Return the (x, y) coordinate for the center point of the cell that contains the specified text.  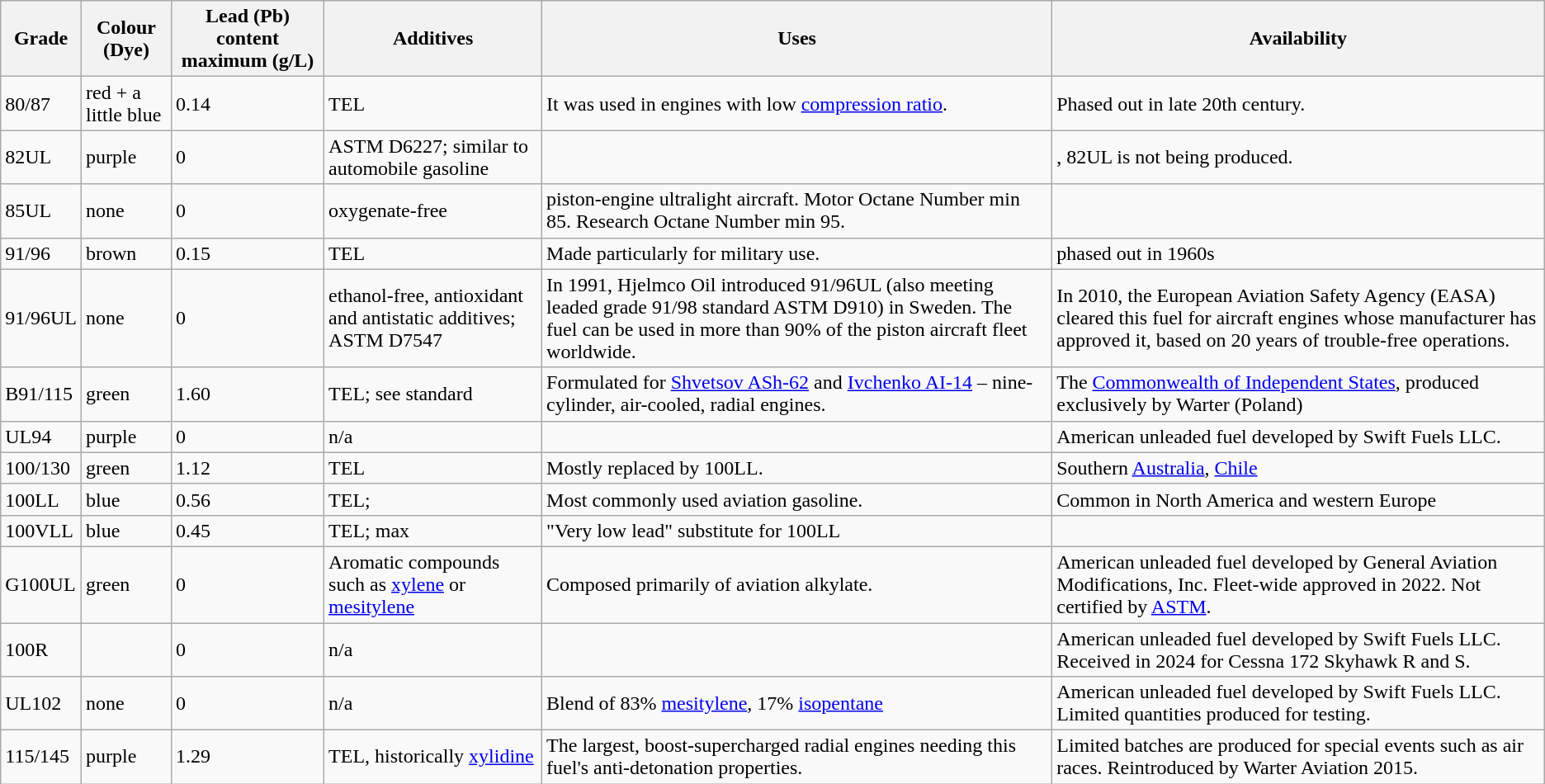
Made particularly for military use. (797, 253)
Most commonly used aviation gasoline. (797, 499)
G100UL (41, 584)
100/130 (41, 468)
Composed primarily of aviation alkylate. (797, 584)
91/96UL (41, 319)
Lead (Pb) content maximum (g/L) (248, 39)
82UL (41, 157)
Grade (41, 39)
100LL (41, 499)
0.14 (248, 104)
TEL, historically xylidine (433, 758)
It was used in engines with low compression ratio. (797, 104)
115/145 (41, 758)
Mostly replaced by 100LL. (797, 468)
American unleaded fuel developed by Swift Fuels LLC. Limited quantities produced for testing. (1299, 703)
American unleaded fuel developed by Swift Fuels LLC. (1299, 437)
Availability (1299, 39)
TEL; max (433, 531)
0.15 (248, 253)
TEL; (433, 499)
Blend of 83% mesitylene, 17% isopentane (797, 703)
1.12 (248, 468)
TEL; see standard (433, 394)
0.45 (248, 531)
Uses (797, 39)
Phased out in late 20th century. (1299, 104)
, 82UL is not being produced. (1299, 157)
Limited batches are produced for special events such as air races. Reintroduced by Warter Aviation 2015. (1299, 758)
Aromatic compounds such as xylene or mesitylene (433, 584)
Colour (Dye) (125, 39)
B91/115 (41, 394)
UL102 (41, 703)
91/96 (41, 253)
Formulated for Shvetsov ASh-62 and Ivchenko AI-14 – nine-cylinder, air-cooled, radial engines. (797, 394)
80/87 (41, 104)
ASTM D6227; similar to automobile gasoline (433, 157)
oxygenate-free (433, 211)
Common in North America and western Europe (1299, 499)
phased out in 1960s (1299, 253)
American unleaded fuel developed by General Aviation Modifications, Inc. Fleet-wide approved in 2022. Not certified by ASTM. (1299, 584)
The largest, boost-supercharged radial engines needing this fuel's anti-detonation properties. (797, 758)
100R (41, 649)
"Very low lead" substitute for 100LL (797, 531)
piston-engine ultralight aircraft. Motor Octane Number min 85. Research Octane Number min 95. (797, 211)
1.29 (248, 758)
The Commonwealth of Independent States, produced exclusively by Warter (Poland) (1299, 394)
American unleaded fuel developed by Swift Fuels LLC. Received in 2024 for Cessna 172 Skyhawk R and S. (1299, 649)
0.56 (248, 499)
brown (125, 253)
UL94 (41, 437)
ethanol-free, antioxidant and antistatic additives; ASTM D7547 (433, 319)
100VLL (41, 531)
85UL (41, 211)
red + a little blue (125, 104)
1.60 (248, 394)
Additives (433, 39)
Southern Australia, Chile (1299, 468)
